From the cell containing the given text, extract its center point as [X, Y] coordinate. 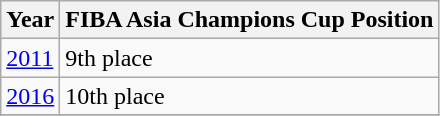
FIBA Asia Champions Cup Position [250, 20]
10th place [250, 96]
2011 [30, 58]
2016 [30, 96]
9th place [250, 58]
Year [30, 20]
